Scan for the cell matching the given text and deliver its [x, y] coordinate at center. 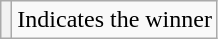
Indicates the winner [115, 20]
